Capture the cell that displays the provided text and extract its (x, y) central coordinate. 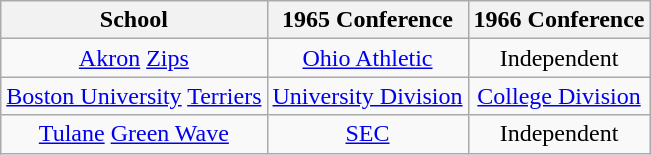
University Division (368, 96)
1965 Conference (368, 20)
Akron Zips (134, 58)
College Division (559, 96)
SEC (368, 134)
1966 Conference (559, 20)
School (134, 20)
Boston University Terriers (134, 96)
Ohio Athletic (368, 58)
Tulane Green Wave (134, 134)
